Return (x, y) of the center of cell containing provided text 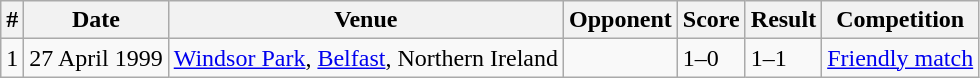
Result (783, 20)
1 (12, 58)
Friendly match (900, 58)
# (12, 20)
Competition (900, 20)
27 April 1999 (96, 58)
Windsor Park, Belfast, Northern Ireland (366, 58)
1–0 (711, 58)
Opponent (621, 20)
Venue (366, 20)
1–1 (783, 58)
Score (711, 20)
Date (96, 20)
